Capture the cell that displays the provided text and extract its (X, Y) central coordinate. 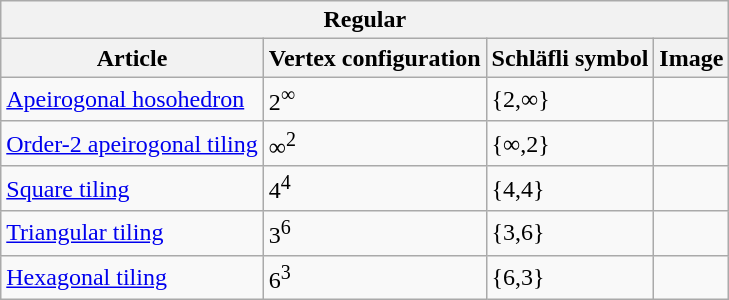
Schläfli symbol (570, 58)
44 (374, 188)
2∞ (374, 100)
{∞,2} (570, 144)
{2,∞} (570, 100)
Apeirogonal hosohedron (132, 100)
{3,6} (570, 234)
Vertex configuration (374, 58)
{4,4} (570, 188)
{6,3} (570, 278)
Triangular tiling (132, 234)
∞2 (374, 144)
Square tiling (132, 188)
Order-2 apeirogonal tiling (132, 144)
63 (374, 278)
Hexagonal tiling (132, 278)
Image (692, 58)
Regular (365, 20)
36 (374, 234)
Article (132, 58)
